Scan for the cell matching the given text and deliver its [X, Y] coordinate at center. 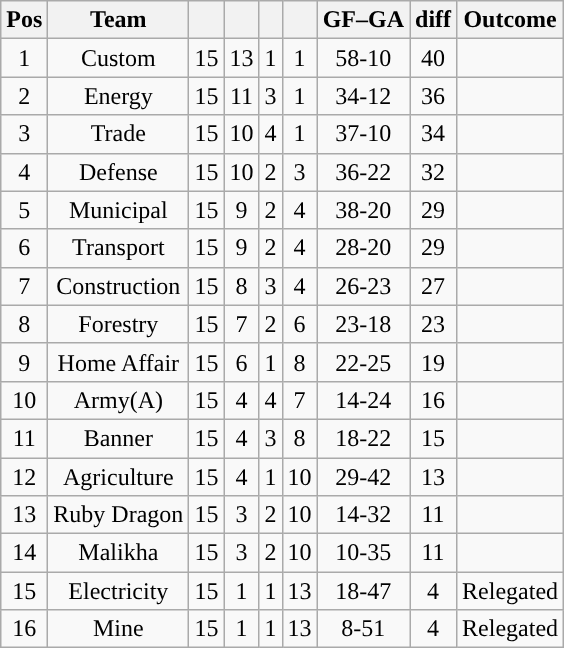
38-20 [363, 210]
Custom [118, 58]
18-22 [363, 438]
Forestry [118, 324]
32 [434, 172]
Defense [118, 172]
14 [24, 553]
Outcome [510, 20]
34-12 [363, 96]
36-22 [363, 172]
14-24 [363, 400]
Pos [24, 20]
40 [434, 58]
36 [434, 96]
Trade [118, 134]
23 [434, 324]
58-10 [363, 58]
26-23 [363, 286]
Home Affair [118, 362]
Mine [118, 629]
22-25 [363, 362]
Energy [118, 96]
Team [118, 20]
Ruby Dragon [118, 515]
23-18 [363, 324]
Municipal [118, 210]
Agriculture [118, 477]
29-42 [363, 477]
diff [434, 20]
14-32 [363, 515]
18-47 [363, 591]
28-20 [363, 248]
27 [434, 286]
19 [434, 362]
GF–GA [363, 20]
8-51 [363, 629]
34 [434, 134]
37-10 [363, 134]
Electricity [118, 591]
Banner [118, 438]
10-35 [363, 553]
Malikha [118, 553]
5 [24, 210]
Army(A) [118, 400]
Transport [118, 248]
12 [24, 477]
Construction [118, 286]
